Pinpoint the cell where the given text exists, returning its (X, Y) midpoint coordinate. 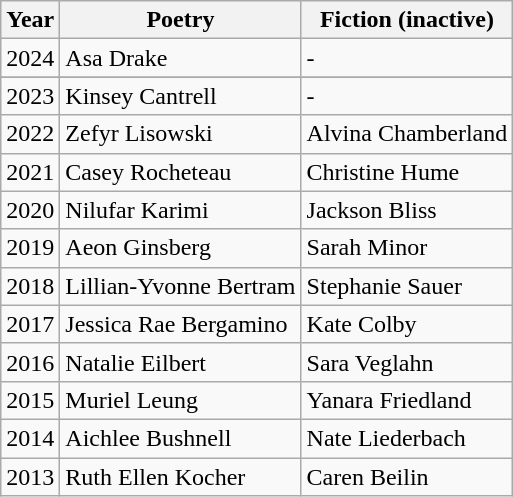
2013 (30, 477)
Ruth Ellen Kocher (180, 477)
Casey Rocheteau (180, 172)
Aichlee Bushnell (180, 438)
Christine Hume (407, 172)
Year (30, 20)
2020 (30, 210)
Lillian-Yvonne Bertram (180, 286)
2016 (30, 362)
Kate Colby (407, 324)
2019 (30, 248)
2017 (30, 324)
2015 (30, 400)
Alvina Chamberland (407, 134)
2018 (30, 286)
Stephanie Sauer (407, 286)
2022 (30, 134)
2023 (30, 96)
Poetry (180, 20)
Asa Drake (180, 58)
Yanara Friedland (407, 400)
Sarah Minor (407, 248)
Natalie Eilbert (180, 362)
Sara Veglahn (407, 362)
Jackson Bliss (407, 210)
Nate Liederbach (407, 438)
Kinsey Cantrell (180, 96)
2024 (30, 58)
Zefyr Lisowski (180, 134)
Nilufar Karimi (180, 210)
2014 (30, 438)
Fiction (inactive) (407, 20)
Jessica Rae Bergamino (180, 324)
Muriel Leung (180, 400)
2021 (30, 172)
Caren Beilin (407, 477)
Aeon Ginsberg (180, 248)
